Provide the (x, y) coordinate of the cell's center where the given text is located.  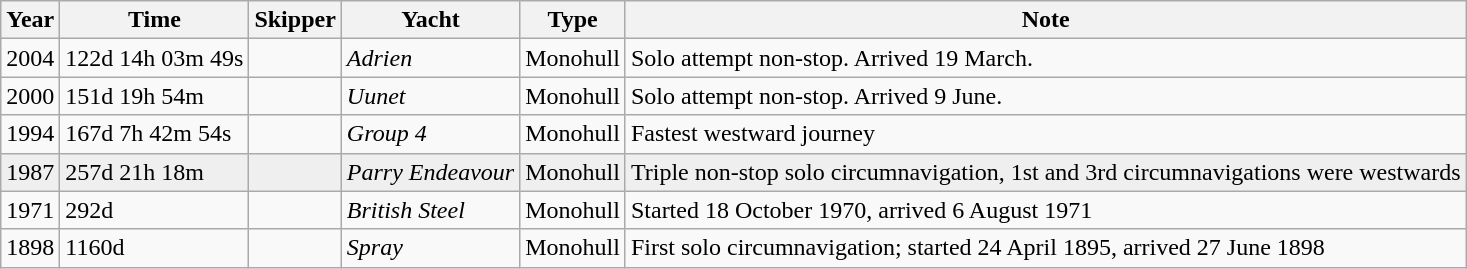
Year (30, 20)
Type (573, 20)
First solo circumnavigation; started 24 April 1895, arrived 27 June 1898 (1046, 248)
1898 (30, 248)
Fastest westward journey (1046, 134)
Parry Endeavour (430, 172)
Yacht (430, 20)
Spray (430, 248)
122d 14h 03m 49s (154, 58)
Group 4 (430, 134)
167d 7h 42m 54s (154, 134)
2004 (30, 58)
1971 (30, 210)
Started 18 October 1970, arrived 6 August 1971 (1046, 210)
1994 (30, 134)
1160d (154, 248)
Triple non-stop solo circumnavigation, 1st and 3rd circumnavigations were westwards (1046, 172)
Solo attempt non-stop. Arrived 9 June. (1046, 96)
257d 21h 18m (154, 172)
2000 (30, 96)
Adrien (430, 58)
151d 19h 54m (154, 96)
1987 (30, 172)
292d (154, 210)
Note (1046, 20)
British Steel (430, 210)
Time (154, 20)
Skipper (295, 20)
Solo attempt non-stop. Arrived 19 March. (1046, 58)
Uunet (430, 96)
